For the text-containing cell, return its midpoint in (X, Y) coordinate format. 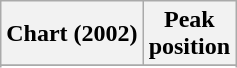
Peakposition (189, 34)
Chart (2002) (72, 34)
